Detect which cell encompasses the target text, then output its [x, y] center coordinate. 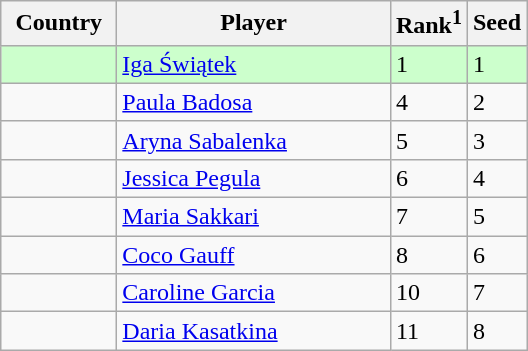
Paula Badosa [254, 102]
3 [496, 140]
Jessica Pegula [254, 178]
Daria Kasatkina [254, 331]
10 [428, 293]
Coco Gauff [254, 255]
2 [496, 102]
Rank1 [428, 24]
Seed [496, 24]
Country [59, 24]
Maria Sakkari [254, 217]
Iga Świątek [254, 64]
Caroline Garcia [254, 293]
Player [254, 24]
Aryna Sabalenka [254, 140]
11 [428, 331]
